For the text-containing cell, return its midpoint in [X, Y] coordinate format. 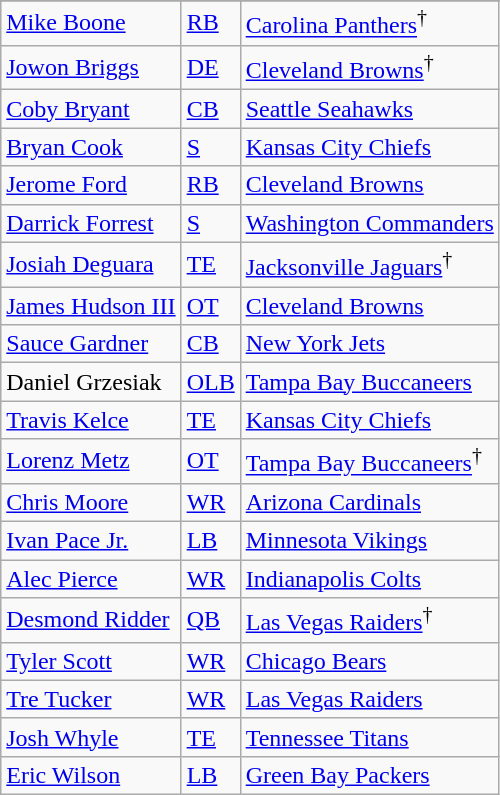
Ivan Pace Jr. [91, 541]
James Hudson III [91, 306]
DE [210, 68]
Seattle Seahawks [370, 109]
Chris Moore [91, 502]
Las Vegas Raiders [370, 699]
Mike Boone [91, 24]
Chicago Bears [370, 661]
Cleveland Browns† [370, 68]
Daniel Grzesiak [91, 382]
Carolina Panthers† [370, 24]
Darrick Forrest [91, 223]
Josh Whyle [91, 737]
Coby Bryant [91, 109]
Tampa Bay Buccaneers† [370, 462]
OLB [210, 382]
Tampa Bay Buccaneers [370, 382]
Indianapolis Colts [370, 579]
Las Vegas Raiders† [370, 620]
Desmond Ridder [91, 620]
Minnesota Vikings [370, 541]
Arizona Cardinals [370, 502]
Sauce Gardner [91, 344]
Lorenz Metz [91, 462]
Alec Pierce [91, 579]
Tre Tucker [91, 699]
New York Jets [370, 344]
Jerome Ford [91, 185]
QB [210, 620]
Bryan Cook [91, 147]
Jowon Briggs [91, 68]
Travis Kelce [91, 420]
Green Bay Packers [370, 775]
Washington Commanders [370, 223]
Jacksonville Jaguars† [370, 264]
Eric Wilson [91, 775]
Josiah Deguara [91, 264]
Tennessee Titans [370, 737]
Tyler Scott [91, 661]
